Determine the (x, y) coordinate at the center of the cell enclosing the given text.  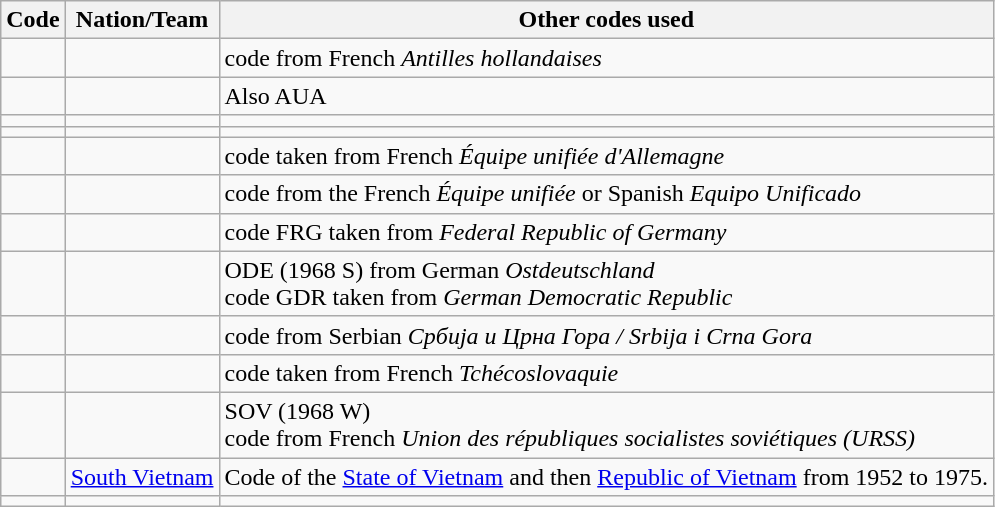
Other codes used (606, 20)
Nation/Team (142, 20)
code from French Antilles hollandaises (606, 58)
code FRG taken from Federal Republic of Germany (606, 232)
South Vietnam (142, 477)
SOV (1968 W)code from French Union des républiques socialistes soviétiques (URSS) (606, 424)
code from Serbian Србија и Црна Гора / Srbija i Crna Gora (606, 335)
Also AUA (606, 96)
code taken from French Tchécoslovaquie (606, 373)
ODE (1968 S) from German Ostdeutschlandcode GDR taken from German Democratic Republic (606, 284)
Code (33, 20)
code from the French Équipe unifiée or Spanish Equipo Unificado (606, 194)
code taken from French Équipe unifiée d'Allemagne (606, 156)
Code of the State of Vietnam and then Republic of Vietnam from 1952 to 1975. (606, 477)
